Search for the cell housing the specified text and yield its [X, Y] center coordinate. 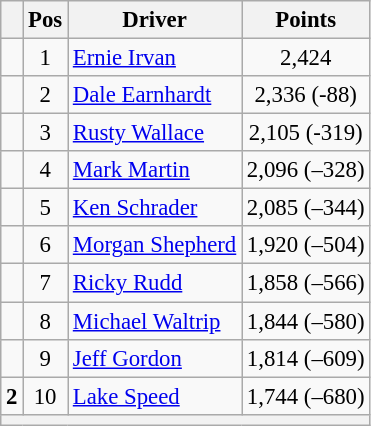
Jeff Gordon [155, 358]
2,424 [306, 58]
Rusty Wallace [155, 133]
6 [46, 245]
2,085 (–344) [306, 208]
Points [306, 20]
2,336 (-88) [306, 95]
8 [46, 321]
1,814 (–609) [306, 358]
Pos [46, 20]
Lake Speed [155, 396]
Michael Waltrip [155, 321]
2,105 (-319) [306, 133]
3 [46, 133]
Ken Schrader [155, 208]
1 [46, 58]
1,744 (–680) [306, 396]
4 [46, 170]
Ernie Irvan [155, 58]
5 [46, 208]
Dale Earnhardt [155, 95]
1,920 (–504) [306, 245]
Morgan Shepherd [155, 245]
2,096 (–328) [306, 170]
Ricky Rudd [155, 283]
7 [46, 283]
10 [46, 396]
1,858 (–566) [306, 283]
9 [46, 358]
Driver [155, 20]
1,844 (–580) [306, 321]
Mark Martin [155, 170]
